Return the (X, Y) coordinate for the center point of the cell that contains the specified text.  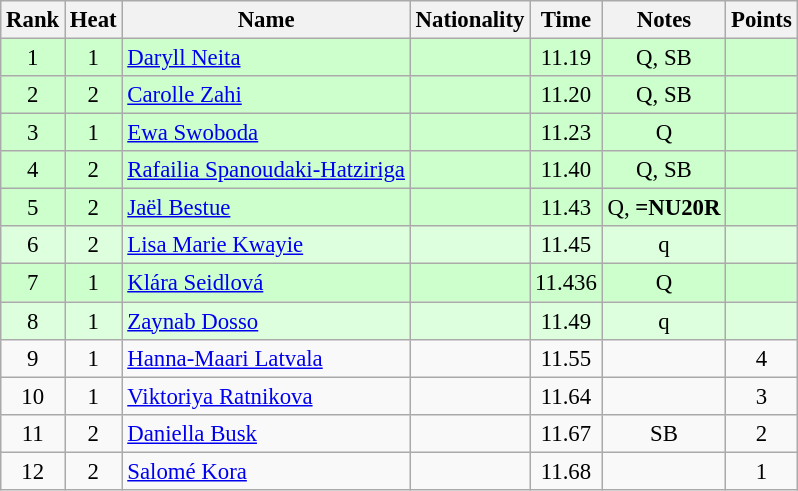
9 (33, 358)
5 (33, 208)
Q, =NU20R (664, 208)
10 (33, 396)
Lisa Marie Kwayie (266, 245)
11.23 (566, 133)
Salomé Kora (266, 471)
11 (33, 433)
SB (664, 433)
Ewa Swoboda (266, 133)
Daryll Neita (266, 58)
11.68 (566, 471)
Rank (33, 20)
Heat (94, 20)
Name (266, 20)
Carolle Zahi (266, 95)
Nationality (470, 20)
Points (762, 20)
8 (33, 321)
Viktoriya Ratnikova (266, 396)
6 (33, 245)
11.19 (566, 58)
11.40 (566, 170)
11.55 (566, 358)
Klára Seidlová (266, 283)
Jaël Bestue (266, 208)
Rafailia Spanoudaki-Hatziriga (266, 170)
11.45 (566, 245)
Zaynab Dosso (266, 321)
11.67 (566, 433)
7 (33, 283)
11.436 (566, 283)
11.20 (566, 95)
11.43 (566, 208)
Daniella Busk (266, 433)
12 (33, 471)
Notes (664, 20)
11.49 (566, 321)
Time (566, 20)
11.64 (566, 396)
Hanna-Maari Latvala (266, 358)
